Output the (x, y) coordinate of the center of the cell containing the given text.  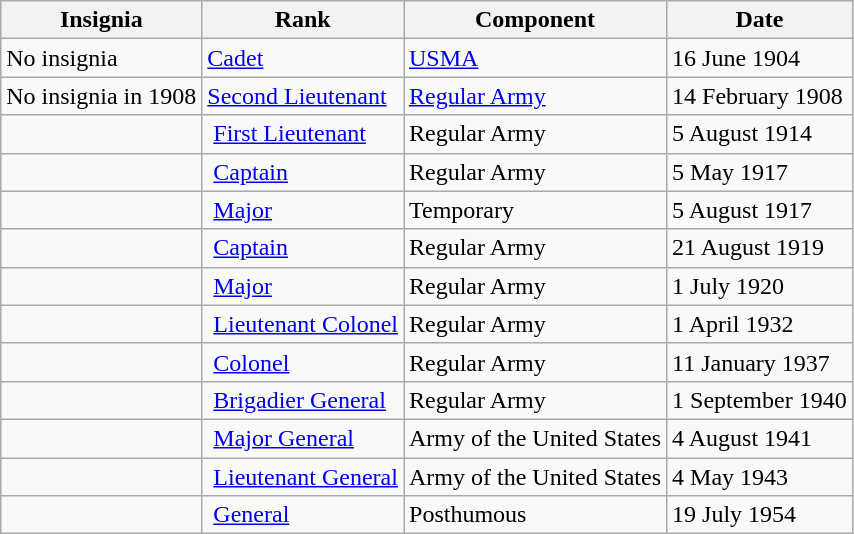
Colonel (303, 362)
4 August 1941 (760, 438)
Posthumous (536, 515)
5 August 1917 (760, 210)
Major General (303, 438)
Rank (303, 20)
USMA (536, 58)
Component (536, 20)
General (303, 515)
21 August 1919 (760, 248)
First Lieutenant (303, 134)
No insignia (102, 58)
Insignia (102, 20)
14 February 1908 (760, 96)
16 June 1904 (760, 58)
19 July 1954 (760, 515)
11 January 1937 (760, 362)
4 May 1943 (760, 477)
1 July 1920 (760, 286)
1 April 1932 (760, 324)
1 September 1940 (760, 400)
Lieutenant General (303, 477)
Lieutenant Colonel (303, 324)
Second Lieutenant (303, 96)
5 August 1914 (760, 134)
Temporary (536, 210)
5 May 1917 (760, 172)
Brigadier General (303, 400)
No insignia in 1908 (102, 96)
Date (760, 20)
Cadet (303, 58)
